Provide the (x, y) coordinate of the cell's center where the given text is located.  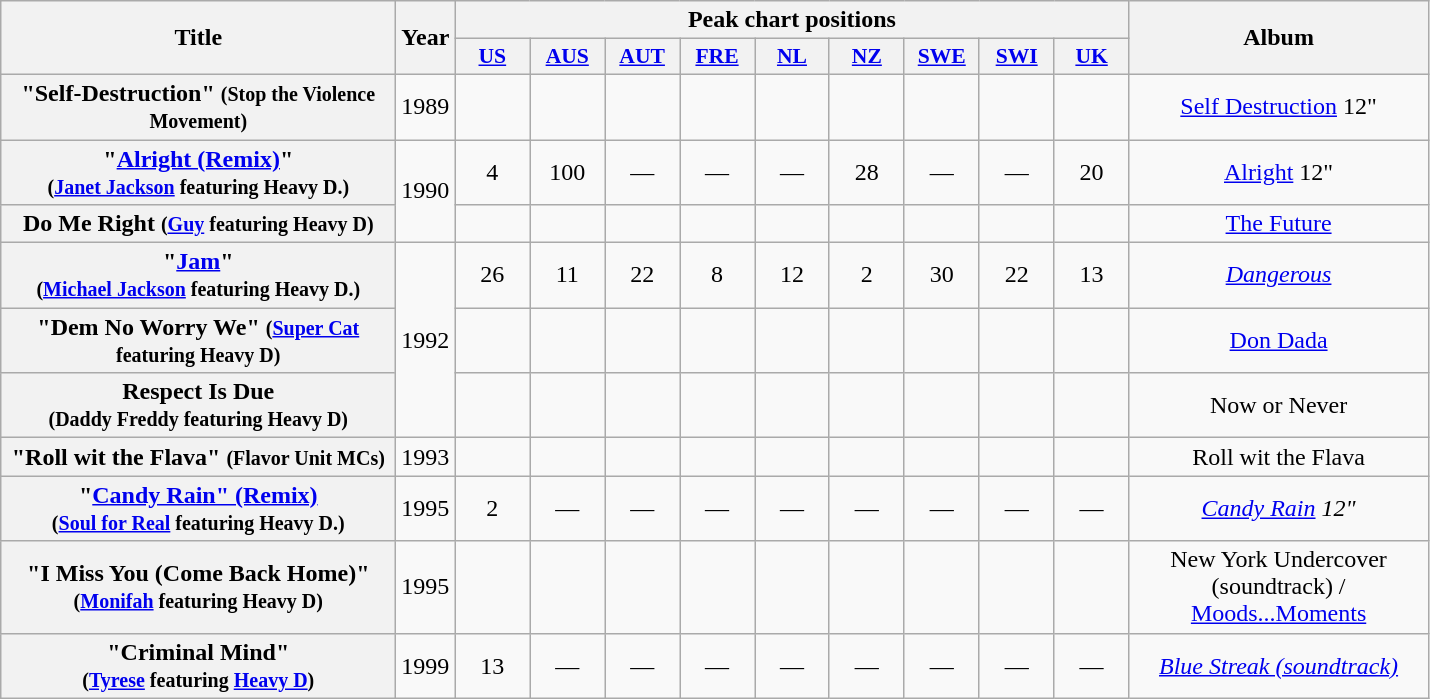
Self Destruction 12" (1278, 106)
4 (492, 172)
Candy Rain 12" (1278, 508)
Peak chart positions (792, 20)
1989 (426, 106)
12 (792, 276)
"Jam"(Michael Jackson featuring Heavy D.) (198, 276)
"Self-Destruction" (Stop the Violence Movement) (198, 106)
1992 (426, 340)
Alright 12" (1278, 172)
Blue Streak (soundtrack) (1278, 666)
The Future (1278, 224)
AUS (568, 57)
"Alright (Remix)"(Janet Jackson featuring Heavy D.) (198, 172)
NZ (866, 57)
Year (426, 38)
NL (792, 57)
"Candy Rain" (Remix)(Soul for Real featuring Heavy D.) (198, 508)
1993 (426, 457)
8 (718, 276)
"Roll wit the Flava" (Flavor Unit MCs) (198, 457)
11 (568, 276)
Album (1278, 38)
28 (866, 172)
Roll wit the Flava (1278, 457)
Now or Never (1278, 406)
US (492, 57)
SWE (942, 57)
Don Dada (1278, 340)
"Dem No Worry We" (Super Cat featuring Heavy D) (198, 340)
SWI (1016, 57)
Dangerous (1278, 276)
Do Me Right (Guy featuring Heavy D) (198, 224)
Respect Is Due(Daddy Freddy featuring Heavy D) (198, 406)
26 (492, 276)
100 (568, 172)
1990 (426, 192)
1999 (426, 666)
FRE (718, 57)
AUT (642, 57)
"I Miss You (Come Back Home)"(Monifah featuring Heavy D) (198, 587)
UK (1092, 57)
"Criminal Mind"(Tyrese featuring Heavy D) (198, 666)
Title (198, 38)
New York Undercover (soundtrack) / Moods...Moments (1278, 587)
20 (1092, 172)
30 (942, 276)
